Extract the (x, y) coordinate from the center of the cell holding the provided text.  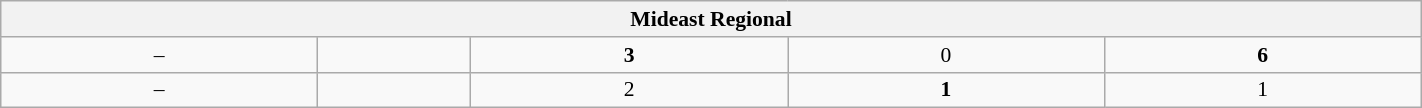
6 (1262, 55)
0 (946, 55)
2 (630, 90)
3 (630, 55)
Mideast Regional (711, 19)
